Capture the cell that displays the provided text and extract its [X, Y] central coordinate. 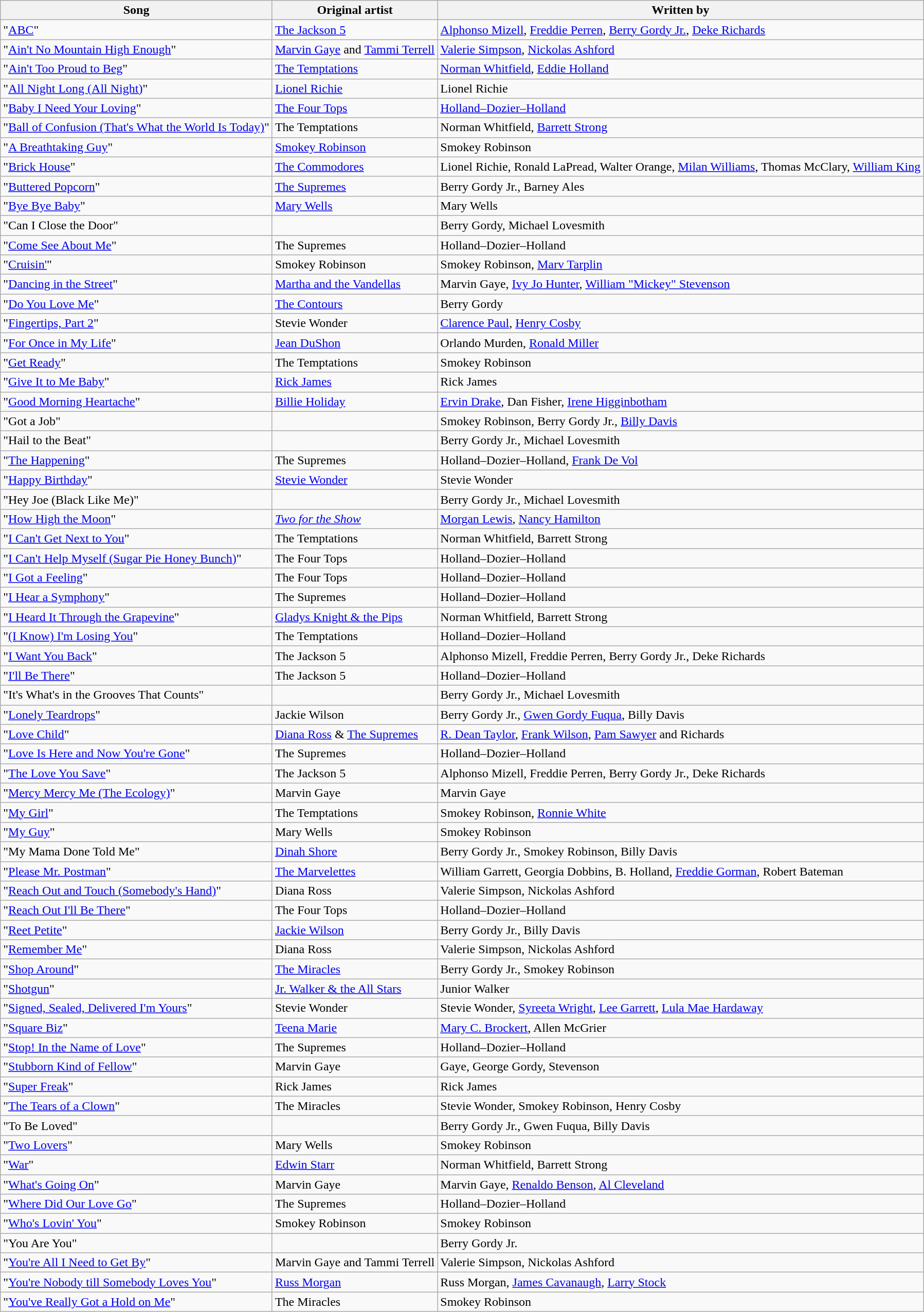
Marvin Gaye, Renaldo Benson, Al Cleveland [681, 1184]
R. Dean Taylor, Frank Wilson, Pam Sawyer and Richards [681, 734]
"Reet Petite" [137, 930]
"ABC" [137, 30]
Berry Gordy Jr. [681, 1243]
Berry Gordy, Michael Lovesmith [681, 225]
"Where Did Our Love Go" [137, 1204]
"Hey Joe (Black Like Me)" [137, 499]
Marvin Gaye, Ivy Jo Hunter, William "Mickey" Stevenson [681, 284]
"A Breathtaking Guy" [137, 147]
"Fingertips, Part 2" [137, 323]
Smokey Robinson, Berry Gordy Jr., Billy Davis [681, 421]
The Marvelettes [355, 871]
Jean DuShon [355, 343]
Russ Morgan [355, 1282]
"Happy Birthday" [137, 480]
"It's What's in the Grooves That Counts" [137, 695]
Gladys Knight & the Pips [355, 617]
Diana Ross & The Supremes [355, 734]
Edwin Starr [355, 1164]
"What's Going On" [137, 1184]
Lionel Richie, Ronald LaPread, Walter Orange, Milan Williams, Thomas McClary, William King [681, 167]
"Signed, Sealed, Delivered I'm Yours" [137, 1008]
"You Are You" [137, 1243]
"Can I Close the Door" [137, 225]
"Reach Out I'll Be There" [137, 910]
"You've Really Got a Hold on Me" [137, 1302]
"Ain't No Mountain High Enough" [137, 49]
"I'll Be There" [137, 676]
Original artist [355, 10]
"Hail to the Beat" [137, 441]
"Who's Lovin' You" [137, 1224]
"My Guy" [137, 832]
"Stop! In the Name of Love" [137, 1047]
"Lonely Teardrops" [137, 715]
Berry Gordy Jr., Smokey Robinson, Billy Davis [681, 851]
"Ain't Too Proud to Beg" [137, 69]
Mary C. Brockert, Allen McGrier [681, 1028]
"I Heard It Through the Grapevine" [137, 617]
"Square Biz" [137, 1028]
"Give It to Me Baby" [137, 382]
Martha and the Vandellas [355, 284]
"Cruisin'" [137, 265]
"The Happening" [137, 460]
Russ Morgan, James Cavanaugh, Larry Stock [681, 1282]
"Do You Love Me" [137, 304]
Teena Marie [355, 1028]
"The Love You Save" [137, 773]
"War" [137, 1164]
Berry Gordy Jr., Billy Davis [681, 930]
"Come See About Me" [137, 245]
"I Hear a Symphony" [137, 597]
Clarence Paul, Henry Cosby [681, 323]
Stevie Wonder, Syreeta Wright, Lee Garrett, Lula Mae Hardaway [681, 1008]
"(I Know) I'm Losing You" [137, 636]
"All Night Long (All Night)" [137, 88]
Berry Gordy [681, 304]
"My Mama Done Told Me" [137, 851]
Berry Gordy Jr., Smokey Robinson [681, 969]
Stevie Wonder, Smokey Robinson, Henry Cosby [681, 1106]
"For Once in My Life" [137, 343]
"Baby I Need Your Loving" [137, 108]
Berry Gordy Jr., Gwen Gordy Fuqua, Billy Davis [681, 715]
Gaye, George Gordy, Stevenson [681, 1067]
"Mercy Mercy Me (The Ecology)" [137, 793]
Song [137, 10]
"Good Morning Heartache" [137, 402]
Written by [681, 10]
"Shop Around" [137, 969]
Berry Gordy Jr., Barney Ales [681, 186]
"Remember Me" [137, 950]
Junior Walker [681, 989]
"Love Child" [137, 734]
"You're All I Need to Get By" [137, 1263]
"Dancing in the Street" [137, 284]
William Garrett, Georgia Dobbins, B. Holland, Freddie Gorman, Robert Bateman [681, 871]
The Commodores [355, 167]
Ervin Drake, Dan Fisher, Irene Higginbotham [681, 402]
"Get Ready" [137, 362]
Smokey Robinson, Ronnie White [681, 812]
"Two Lovers" [137, 1145]
"My Girl" [137, 812]
"Super Freak" [137, 1086]
Dinah Shore [355, 851]
The Contours [355, 304]
"I Want You Back" [137, 656]
"I Can't Help Myself (Sugar Pie Honey Bunch)" [137, 558]
"I Got a Feeling" [137, 578]
"To Be Loved" [137, 1125]
Billie Holiday [355, 402]
"Reach Out and Touch (Somebody's Hand)" [137, 891]
Orlando Murden, Ronald Miller [681, 343]
"Ball of Confusion (That's What the World Is Today)" [137, 127]
"How High the Moon" [137, 519]
Two for the Show [355, 519]
Morgan Lewis, Nancy Hamilton [681, 519]
Berry Gordy Jr., Gwen Fuqua, Billy Davis [681, 1125]
Jr. Walker & the All Stars [355, 989]
"Got a Job" [137, 421]
"Bye Bye Baby" [137, 206]
Holland–Dozier–Holland, Frank De Vol [681, 460]
"Love Is Here and Now You're Gone" [137, 754]
Smokey Robinson, Marv Tarplin [681, 265]
Norman Whitfield, Eddie Holland [681, 69]
"Buttered Popcorn" [137, 186]
"Stubborn Kind of Fellow" [137, 1067]
"You're Nobody till Somebody Loves You" [137, 1282]
"Please Mr. Postman" [137, 871]
"I Can't Get Next to You" [137, 538]
"The Tears of a Clown" [137, 1106]
"Shotgun" [137, 989]
"Brick House" [137, 167]
